From the cell containing the given text, extract its center point as [x, y] coordinate. 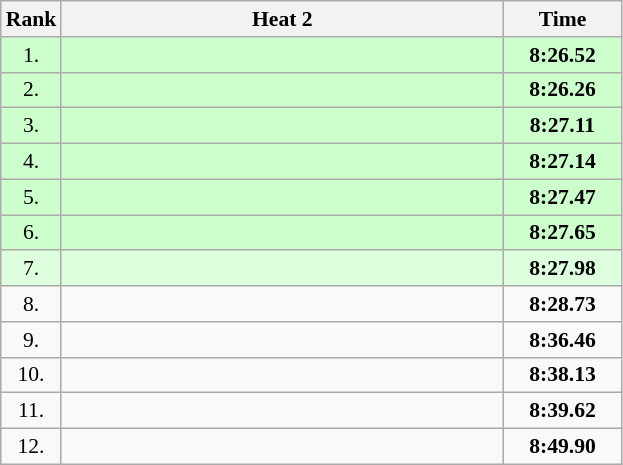
11. [32, 411]
4. [32, 162]
12. [32, 447]
8:27.47 [562, 197]
8:27.65 [562, 233]
1. [32, 55]
8:26.26 [562, 90]
2. [32, 90]
7. [32, 269]
8:27.98 [562, 269]
8:27.11 [562, 126]
8:28.73 [562, 304]
9. [32, 340]
8:39.62 [562, 411]
8:36.46 [562, 340]
Time [562, 19]
5. [32, 197]
8:26.52 [562, 55]
8:38.13 [562, 375]
3. [32, 126]
8:49.90 [562, 447]
10. [32, 375]
Rank [32, 19]
8. [32, 304]
6. [32, 233]
8:27.14 [562, 162]
Heat 2 [282, 19]
